Search for the cell housing the specified text and yield its (x, y) center coordinate. 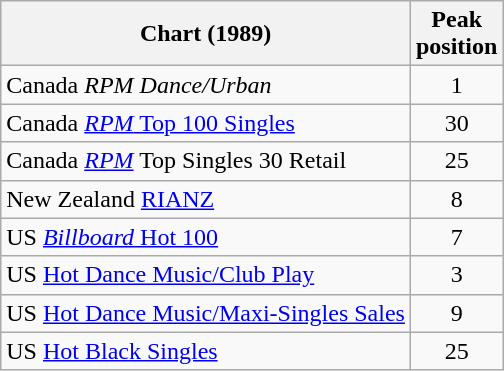
30 (456, 123)
Canada RPM Top 100 Singles (206, 123)
New Zealand RIANZ (206, 199)
9 (456, 313)
8 (456, 199)
1 (456, 85)
Peakposition (456, 34)
Canada RPM Dance/Urban (206, 85)
US Hot Dance Music/Club Play (206, 275)
Canada RPM Top Singles 30 Retail (206, 161)
US Hot Black Singles (206, 351)
US Hot Dance Music/Maxi-Singles Sales (206, 313)
US Billboard Hot 100 (206, 237)
Chart (1989) (206, 34)
7 (456, 237)
3 (456, 275)
